Locate the cell with the specified text and output its (X, Y) center coordinate. 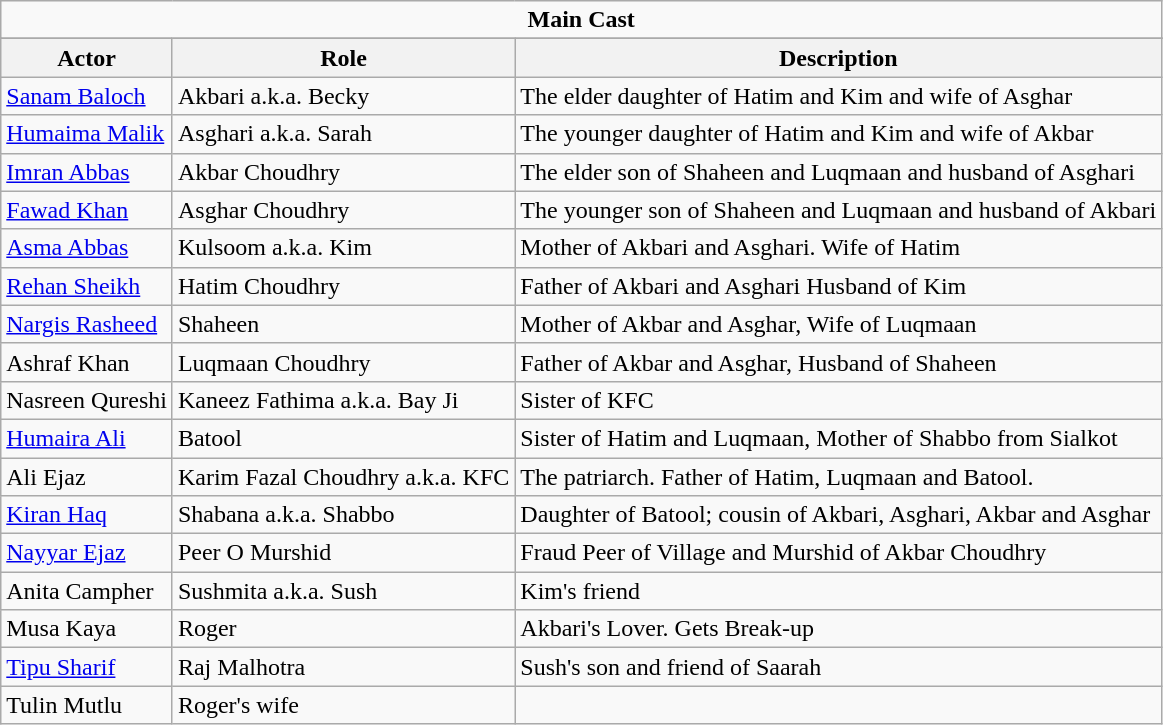
Humaira Ali (87, 438)
Tulin Mutlu (87, 705)
Peer O Murshid (343, 553)
The younger daughter of Hatim and Kim and wife of Akbar (838, 134)
Musa Kaya (87, 629)
Sushmita a.k.a. Sush (343, 591)
Anita Campher (87, 591)
Kiran Haq (87, 515)
Ali Ejaz (87, 477)
Actor (87, 58)
Main Cast (582, 20)
Father of Akbar and Asghar, Husband of Shaheen (838, 362)
Mother of Akbar and Asghar, Wife of Luqmaan (838, 324)
Roger's wife (343, 705)
Tipu Sharif (87, 667)
Sister of KFC (838, 400)
Nargis Rasheed (87, 324)
Akbari a.k.a. Becky (343, 96)
Luqmaan Choudhry (343, 362)
Batool (343, 438)
Role (343, 58)
Raj Malhotra (343, 667)
Akbar Choudhry (343, 172)
Mother of Akbari and Asghari. Wife of Hatim (838, 248)
Description (838, 58)
Humaima Malik (87, 134)
Sush's son and friend of Saarah (838, 667)
Akbari's Lover. Gets Break-up (838, 629)
Rehan Sheikh (87, 286)
Ashraf Khan (87, 362)
The elder daughter of Hatim and Kim and wife of Asghar (838, 96)
Asma Abbas (87, 248)
Asghari a.k.a. Sarah (343, 134)
The patriarch. Father of Hatim, Luqmaan and Batool. (838, 477)
Roger (343, 629)
Kim's friend (838, 591)
Fraud Peer of Village and Murshid of Akbar Choudhry (838, 553)
Father of Akbari and Asghari Husband of Kim (838, 286)
Daughter of Batool; cousin of Akbari, Asghari, Akbar and Asghar (838, 515)
Sanam Baloch (87, 96)
Nasreen Qureshi (87, 400)
Imran Abbas (87, 172)
Kulsoom a.k.a. Kim (343, 248)
The younger son of Shaheen and Luqmaan and husband of Akbari (838, 210)
The elder son of Shaheen and Luqmaan and husband of Asghari (838, 172)
Asghar Choudhry (343, 210)
Fawad Khan (87, 210)
Sister of Hatim and Luqmaan, Mother of Shabbo from Sialkot (838, 438)
Kaneez Fathima a.k.a. Bay Ji (343, 400)
Hatim Choudhry (343, 286)
Karim Fazal Choudhry a.k.a. KFC (343, 477)
Shabana a.k.a. Shabbo (343, 515)
Nayyar Ejaz (87, 553)
Shaheen (343, 324)
